Determine the [X, Y] coordinate at the center of the cell enclosing the given text.  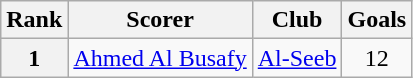
Club [297, 20]
Al-Seeb [297, 58]
Rank [34, 20]
1 [34, 58]
Ahmed Al Busafy [160, 58]
12 [377, 58]
Goals [377, 20]
Scorer [160, 20]
